For the text-containing cell, return its midpoint in [X, Y] coordinate format. 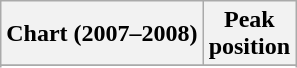
Peak position [249, 34]
Chart (2007–2008) [102, 34]
